Locate the cell with the specified text and output its [x, y] center coordinate. 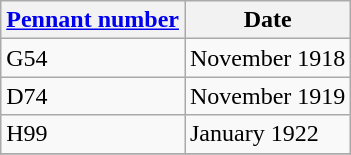
D74 [93, 96]
November 1918 [267, 58]
Pennant number [93, 20]
H99 [93, 134]
G54 [93, 58]
November 1919 [267, 96]
January 1922 [267, 134]
Date [267, 20]
